For the text-containing cell, return its midpoint in (x, y) coordinate format. 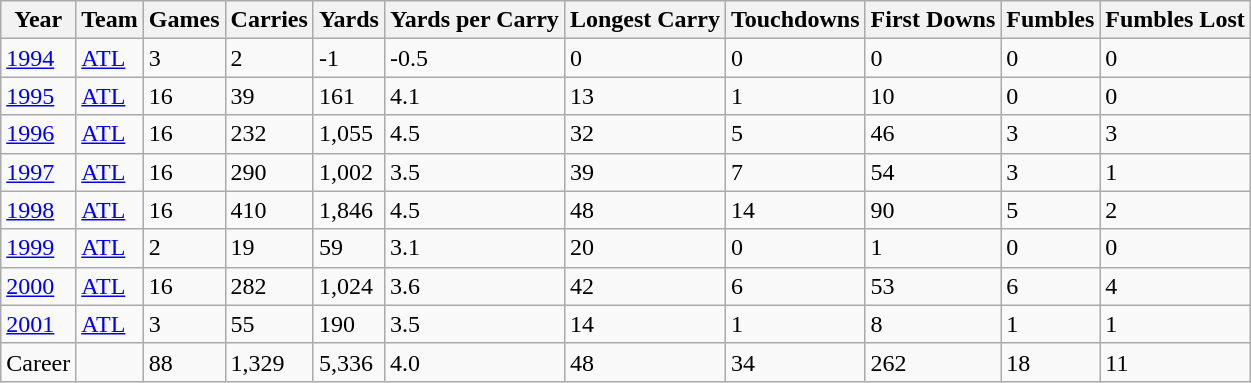
20 (644, 248)
34 (795, 362)
1997 (38, 172)
4 (1175, 286)
First Downs (933, 20)
-1 (348, 58)
Games (184, 20)
88 (184, 362)
42 (644, 286)
-0.5 (474, 58)
1994 (38, 58)
46 (933, 134)
Yards per Carry (474, 20)
Fumbles Lost (1175, 20)
Fumbles (1050, 20)
1998 (38, 210)
Touchdowns (795, 20)
161 (348, 96)
2001 (38, 324)
55 (269, 324)
7 (795, 172)
Yards (348, 20)
1,024 (348, 286)
410 (269, 210)
282 (269, 286)
53 (933, 286)
262 (933, 362)
Career (38, 362)
Year (38, 20)
1999 (38, 248)
290 (269, 172)
1,002 (348, 172)
232 (269, 134)
54 (933, 172)
32 (644, 134)
1996 (38, 134)
4.0 (474, 362)
3.1 (474, 248)
10 (933, 96)
1,329 (269, 362)
8 (933, 324)
1995 (38, 96)
Team (110, 20)
4.1 (474, 96)
Longest Carry (644, 20)
3.6 (474, 286)
18 (1050, 362)
1,846 (348, 210)
19 (269, 248)
5,336 (348, 362)
190 (348, 324)
Carries (269, 20)
11 (1175, 362)
13 (644, 96)
2000 (38, 286)
1,055 (348, 134)
59 (348, 248)
90 (933, 210)
